Locate the cell with the specified text and output its [x, y] center coordinate. 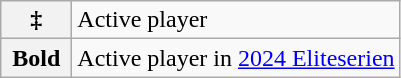
Active player [236, 20]
Bold [36, 58]
Active player in 2024 Eliteserien [236, 58]
‡ [36, 20]
